From the cell containing the given text, extract its center point as [x, y] coordinate. 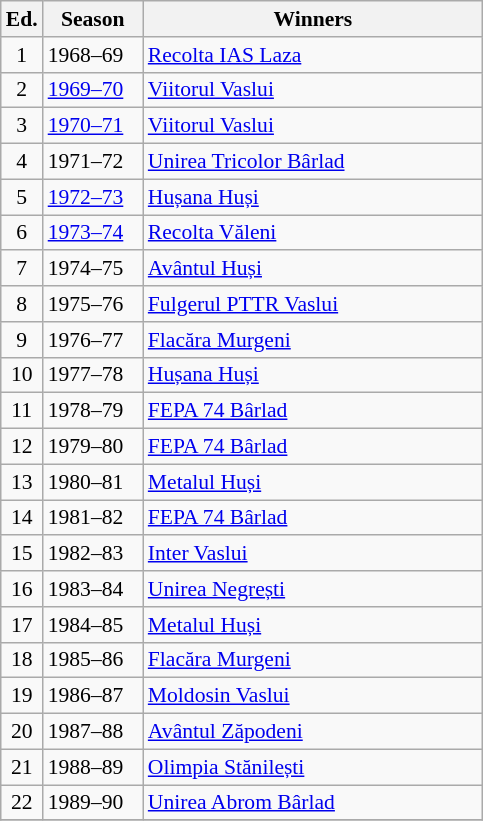
16 [22, 589]
1977–78 [93, 375]
Unirea Abrom Bârlad [313, 803]
17 [22, 625]
13 [22, 482]
Fulgerul PTTR Vaslui [313, 304]
4 [22, 162]
1986–87 [93, 696]
1971–72 [93, 162]
Avântul Huși [313, 269]
Recolta Văleni [313, 233]
1979–80 [93, 447]
1973–74 [93, 233]
Unirea Negrești [313, 589]
12 [22, 447]
1988–89 [93, 767]
11 [22, 411]
1974–75 [93, 269]
1969–70 [93, 90]
1 [22, 55]
8 [22, 304]
15 [22, 554]
1989–90 [93, 803]
Olimpia Stănilești [313, 767]
9 [22, 340]
1983–84 [93, 589]
18 [22, 660]
6 [22, 233]
Season [93, 19]
1978–79 [93, 411]
1987–88 [93, 732]
1976–77 [93, 340]
1985–86 [93, 660]
14 [22, 518]
19 [22, 696]
3 [22, 126]
1980–81 [93, 482]
2 [22, 90]
Ed. [22, 19]
1981–82 [93, 518]
Inter Vaslui [313, 554]
20 [22, 732]
Unirea Tricolor Bârlad [313, 162]
10 [22, 375]
1984–85 [93, 625]
1972–73 [93, 197]
1968–69 [93, 55]
21 [22, 767]
Moldosin Vaslui [313, 696]
22 [22, 803]
Winners [313, 19]
Avântul Zăpodeni [313, 732]
1970–71 [93, 126]
1982–83 [93, 554]
5 [22, 197]
7 [22, 269]
Recolta IAS Laza [313, 55]
1975–76 [93, 304]
